From the cell containing the given text, extract its center point as (x, y) coordinate. 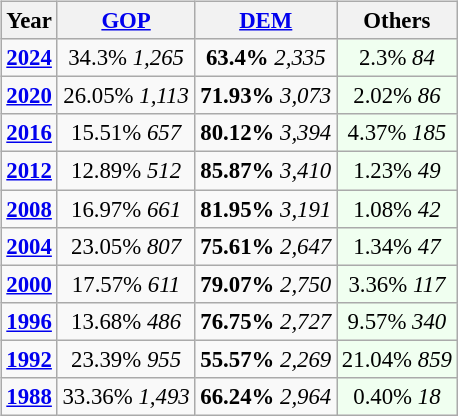
GOP (126, 21)
21.04% 859 (398, 359)
2.3% 84 (398, 58)
26.05% 1,113 (126, 96)
Others (398, 21)
DEM (266, 21)
3.36% 117 (398, 284)
16.97% 661 (126, 209)
81.95% 3,191 (266, 209)
13.68% 486 (126, 321)
1992 (29, 359)
4.37% 185 (398, 133)
71.93% 3,073 (266, 96)
1996 (29, 321)
2024 (29, 58)
33.36% 1,493 (126, 396)
2.02% 86 (398, 96)
1988 (29, 396)
17.57% 611 (126, 284)
23.39% 955 (126, 359)
2004 (29, 246)
76.75% 2,727 (266, 321)
1.23% 49 (398, 171)
2020 (29, 96)
1.34% 47 (398, 246)
2008 (29, 209)
12.89% 512 (126, 171)
2016 (29, 133)
0.40% 18 (398, 396)
75.61% 2,647 (266, 246)
2012 (29, 171)
1.08% 42 (398, 209)
79.07% 2,750 (266, 284)
55.57% 2,269 (266, 359)
85.87% 3,410 (266, 171)
9.57% 340 (398, 321)
80.12% 3,394 (266, 133)
2000 (29, 284)
63.4% 2,335 (266, 58)
Year (29, 21)
66.24% 2,964 (266, 396)
15.51% 657 (126, 133)
23.05% 807 (126, 246)
34.3% 1,265 (126, 58)
